Provide the (X, Y) coordinate of the cell's center where the given text is located.  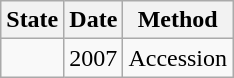
2007 (94, 58)
Date (94, 20)
Accession (178, 58)
Method (178, 20)
State (32, 20)
